For the text-containing cell, return its midpoint in (X, Y) coordinate format. 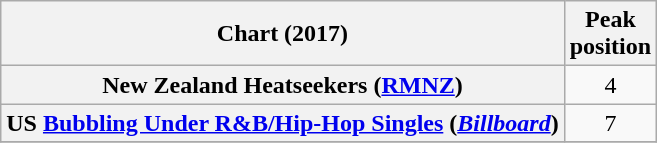
7 (610, 123)
New Zealand Heatseekers (RMNZ) (282, 85)
Chart (2017) (282, 34)
Peakposition (610, 34)
US Bubbling Under R&B/Hip-Hop Singles (Billboard) (282, 123)
4 (610, 85)
